Find where the given text appears and provide that cell's center as [X, Y] coordinate. 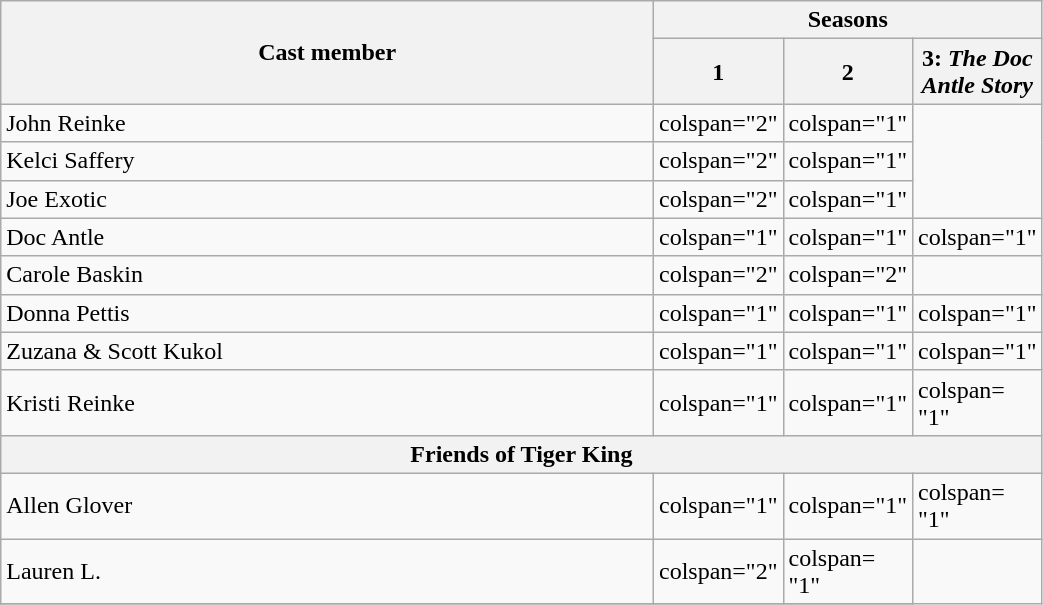
Doc Antle [328, 237]
Seasons [848, 20]
John Reinke [328, 123]
Zuzana & Scott Kukol [328, 351]
Allen Glover [328, 506]
Lauren L. [328, 570]
Carole Baskin [328, 275]
1 [718, 72]
Donna Pettis [328, 313]
3: The Doc Antle Story [978, 72]
Kristi Reinke [328, 402]
Kelci Saffery [328, 161]
Joe Exotic [328, 199]
Cast member [328, 52]
2 [848, 72]
Friends of Tiger King [522, 454]
